Detect which cell encompasses the target text, then output its [X, Y] center coordinate. 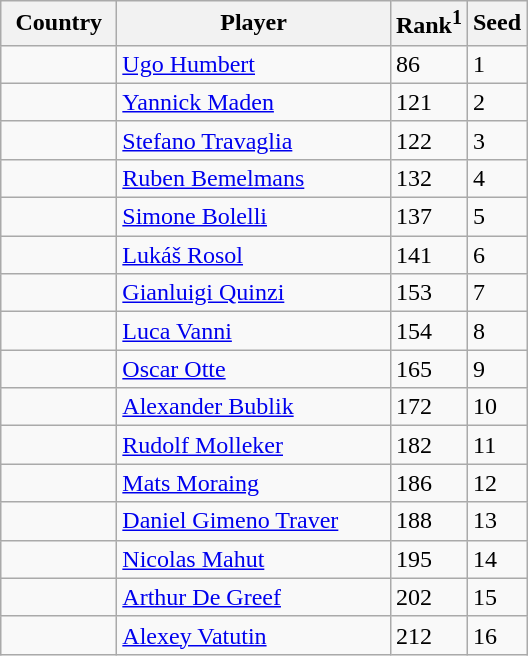
Lukáš Rosol [254, 255]
9 [496, 369]
13 [496, 521]
7 [496, 293]
Ruben Bemelmans [254, 178]
Rudolf Molleker [254, 445]
Player [254, 24]
141 [428, 255]
182 [428, 445]
14 [496, 559]
Alexander Bublik [254, 407]
11 [496, 445]
212 [428, 635]
Country [59, 24]
10 [496, 407]
Daniel Gimeno Traver [254, 521]
8 [496, 331]
3 [496, 140]
Mats Moraing [254, 483]
16 [496, 635]
132 [428, 178]
Seed [496, 24]
165 [428, 369]
Arthur De Greef [254, 597]
Simone Bolelli [254, 217]
Stefano Travaglia [254, 140]
Nicolas Mahut [254, 559]
Luca Vanni [254, 331]
Ugo Humbert [254, 64]
86 [428, 64]
Yannick Maden [254, 102]
4 [496, 178]
Alexey Vatutin [254, 635]
2 [496, 102]
153 [428, 293]
137 [428, 217]
5 [496, 217]
202 [428, 597]
Oscar Otte [254, 369]
122 [428, 140]
121 [428, 102]
Rank1 [428, 24]
172 [428, 407]
188 [428, 521]
186 [428, 483]
195 [428, 559]
154 [428, 331]
1 [496, 64]
6 [496, 255]
12 [496, 483]
15 [496, 597]
Gianluigi Quinzi [254, 293]
